Determine the [x, y] coordinate at the center of the cell enclosing the given text.  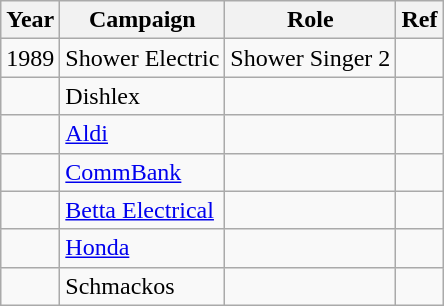
Schmackos [142, 286]
Shower Electric [142, 58]
Campaign [142, 20]
Honda [142, 248]
Role [310, 20]
Aldi [142, 134]
Ref [420, 20]
CommBank [142, 172]
1989 [30, 58]
Dishlex [142, 96]
Year [30, 20]
Betta Electrical [142, 210]
Shower Singer 2 [310, 58]
